Output the [x, y] coordinate of the center of the cell containing the given text.  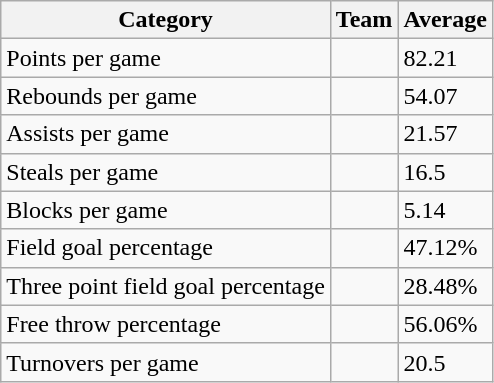
Points per game [166, 58]
Average [446, 20]
Turnovers per game [166, 362]
56.06% [446, 324]
Blocks per game [166, 210]
Field goal percentage [166, 248]
21.57 [446, 134]
Assists per game [166, 134]
Free throw percentage [166, 324]
Steals per game [166, 172]
5.14 [446, 210]
54.07 [446, 96]
Team [364, 20]
82.21 [446, 58]
Three point field goal percentage [166, 286]
Rebounds per game [166, 96]
16.5 [446, 172]
47.12% [446, 248]
20.5 [446, 362]
28.48% [446, 286]
Category [166, 20]
